Find where the given text appears and provide that cell's center as [x, y] coordinate. 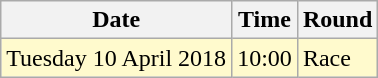
Time [265, 20]
10:00 [265, 58]
Tuesday 10 April 2018 [116, 58]
Date [116, 20]
Race [337, 58]
Round [337, 20]
